Determine the (x, y) coordinate at the center of the cell enclosing the given text.  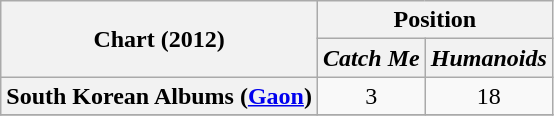
3 (371, 96)
South Korean Albums (Gaon) (160, 96)
Humanoids (488, 58)
Position (434, 20)
Chart (2012) (160, 39)
Catch Me (371, 58)
18 (488, 96)
